Search for the cell housing the specified text and yield its [x, y] center coordinate. 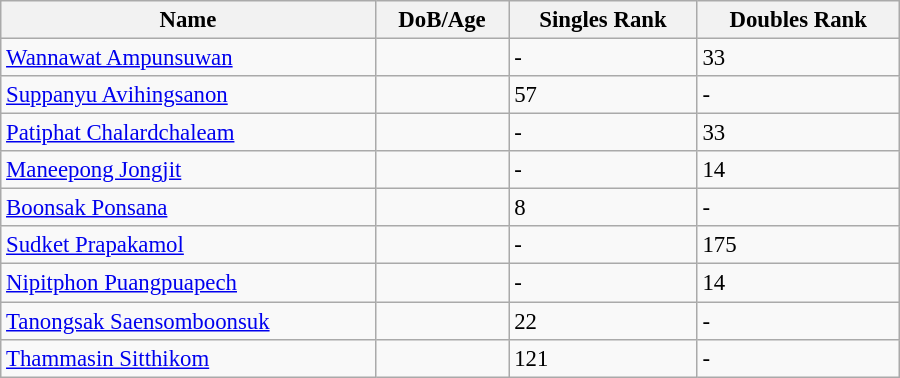
Maneepong Jongjit [188, 170]
Doubles Rank [798, 20]
121 [603, 358]
Patiphat Chalardchaleam [188, 133]
22 [603, 321]
DoB/Age [442, 20]
Thammasin Sitthikom [188, 358]
Tanongsak Saensomboonsuk [188, 321]
Name [188, 20]
8 [603, 208]
57 [603, 95]
175 [798, 245]
Singles Rank [603, 20]
Boonsak Ponsana [188, 208]
Nipitphon Puangpuapech [188, 283]
Sudket Prapakamol [188, 245]
Suppanyu Avihingsanon [188, 95]
Wannawat Ampunsuwan [188, 58]
